Capture the cell that displays the provided text and extract its [x, y] central coordinate. 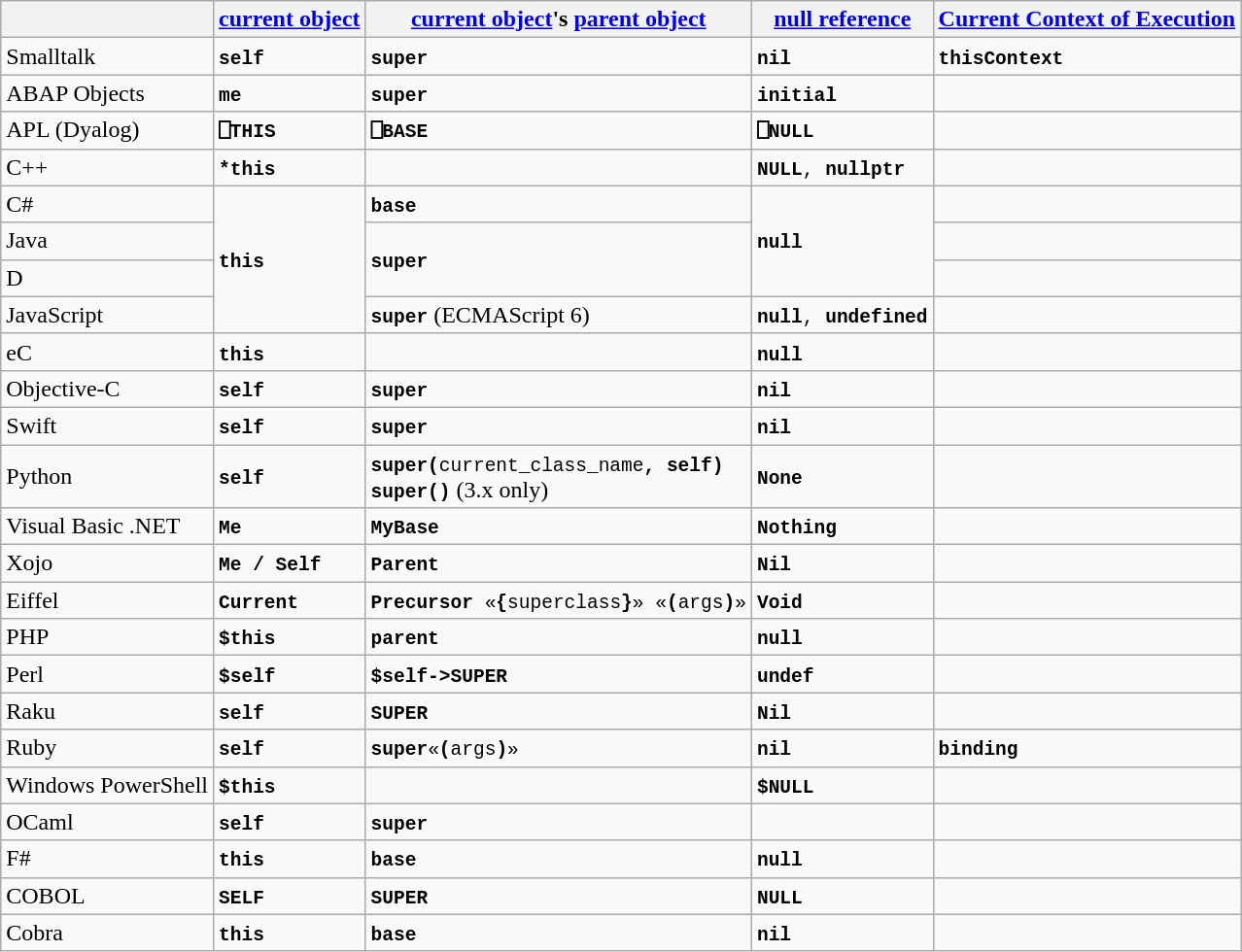
NULL [842, 896]
Nothing [842, 527]
Me [290, 527]
Python [107, 476]
⎕THIS [290, 130]
Eiffel [107, 600]
binding [1087, 748]
initial [842, 93]
Xojo [107, 563]
Swift [107, 425]
me [290, 93]
Parent [558, 563]
Windows PowerShell [107, 785]
$NULL [842, 785]
eC [107, 352]
Perl [107, 674]
C# [107, 204]
ABAP Objects [107, 93]
Me / Self [290, 563]
None [842, 476]
Java [107, 241]
JavaScript [107, 315]
OCaml [107, 822]
⎕NULL [842, 130]
super (ECMAScript 6) [558, 315]
super«(args)» [558, 748]
SELF [290, 896]
MyBase [558, 527]
NULL, nullptr [842, 167]
F# [107, 859]
Cobra [107, 933]
$self [290, 674]
Objective-C [107, 389]
Visual Basic .NET [107, 527]
PHP [107, 637]
null, undefined [842, 315]
Void [842, 600]
undef [842, 674]
$self->SUPER [558, 674]
⎕BASE [558, 130]
null reference [842, 19]
Precursor «{superclass}» «(args)» [558, 600]
parent [558, 637]
APL (Dyalog) [107, 130]
COBOL [107, 896]
Ruby [107, 748]
Raku [107, 711]
current object [290, 19]
super(current_class_name, self)super() (3.x only) [558, 476]
*this [290, 167]
current object's parent object [558, 19]
D [107, 278]
C++ [107, 167]
Current [290, 600]
Smalltalk [107, 56]
Current Context of Execution [1087, 19]
thisContext [1087, 56]
